Provide the (x, y) coordinate of the cell's center where the given text is located.  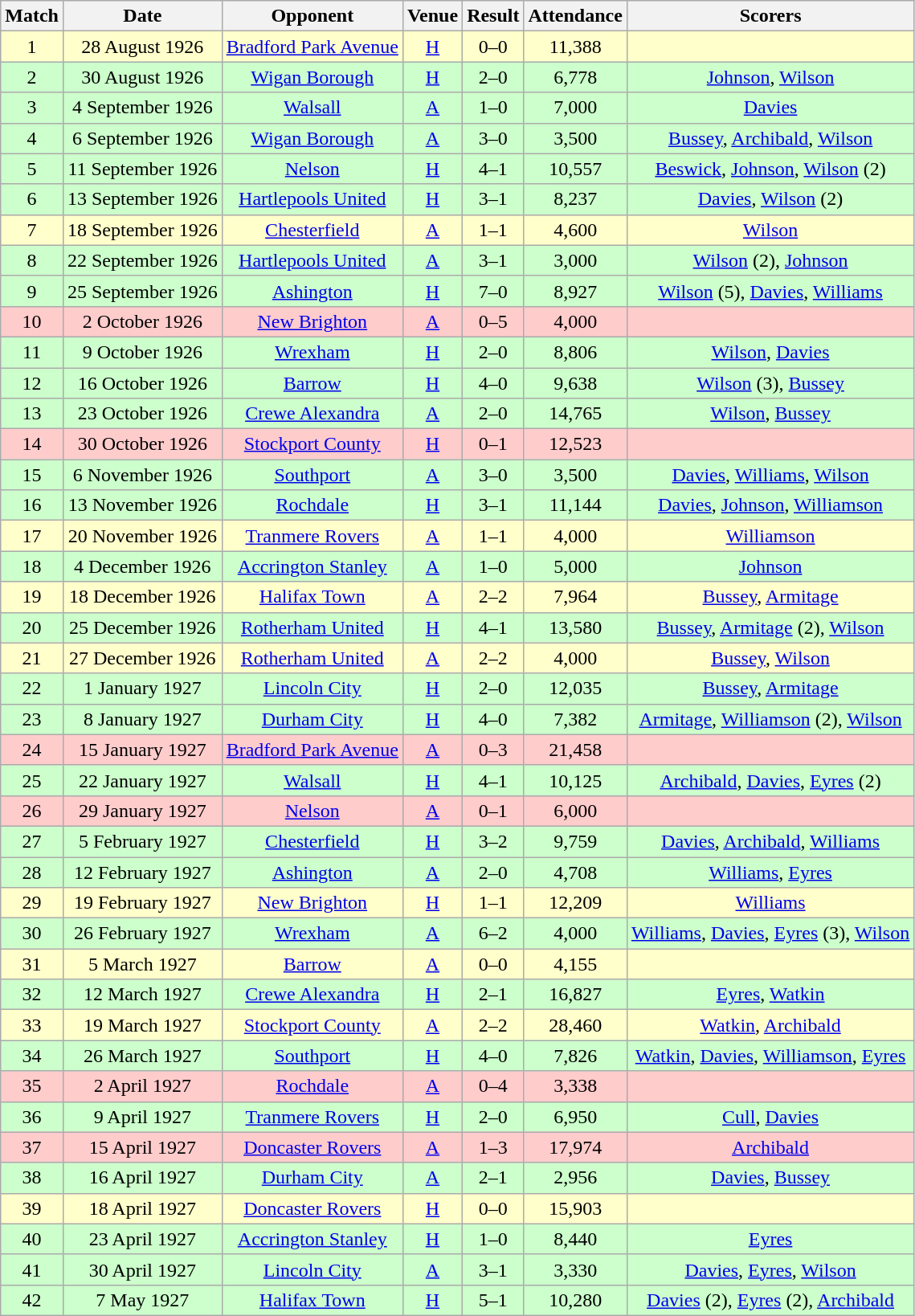
Johnson (770, 566)
7,964 (575, 597)
9,759 (575, 841)
16,827 (575, 995)
4,155 (575, 964)
35 (32, 1086)
12,035 (575, 689)
30 August 1926 (142, 77)
23 October 1926 (142, 414)
9 (32, 291)
11,388 (575, 47)
Davies, Eyres, Wilson (770, 1269)
Bussey, Armitage (2), Wilson (770, 627)
28,460 (575, 1025)
Match (32, 16)
Bussey, Archibald, Wilson (770, 138)
25 December 1926 (142, 627)
42 (32, 1300)
6 (32, 199)
Williamson (770, 536)
30 April 1927 (142, 1269)
3,330 (575, 1269)
Wilson (2), Johnson (770, 260)
6,950 (575, 1117)
30 October 1926 (142, 444)
4 December 1926 (142, 566)
Wilson (5), Davies, Williams (770, 291)
12,209 (575, 903)
3,338 (575, 1086)
Eyres, Watkin (770, 995)
18 December 1926 (142, 597)
Williams, Davies, Eyres (3), Wilson (770, 934)
37 (32, 1147)
15,903 (575, 1208)
3,000 (575, 260)
7,826 (575, 1056)
29 January 1927 (142, 811)
23 (32, 719)
5 March 1927 (142, 964)
2 (32, 77)
10 (32, 321)
1 January 1927 (142, 689)
8,237 (575, 199)
12 February 1927 (142, 872)
18 (32, 566)
6 September 1926 (142, 138)
28 August 1926 (142, 47)
8,440 (575, 1239)
Davies, Wilson (2) (770, 199)
21 (32, 658)
2 October 1926 (142, 321)
14,765 (575, 414)
Cull, Davies (770, 1117)
20 November 1926 (142, 536)
27 December 1926 (142, 658)
Archibald (770, 1147)
5–1 (493, 1300)
11,144 (575, 505)
12,523 (575, 444)
Opponent (312, 16)
6,778 (575, 77)
Bussey, Wilson (770, 658)
Davies, Bussey (770, 1178)
12 March 1927 (142, 995)
6,000 (575, 811)
4,708 (575, 872)
1–3 (493, 1147)
Davies (2), Eyres (2), Archibald (770, 1300)
2 April 1927 (142, 1086)
9 October 1926 (142, 352)
3 (32, 108)
9 April 1927 (142, 1117)
12 (32, 383)
18 April 1927 (142, 1208)
36 (32, 1117)
0–4 (493, 1086)
7–0 (493, 291)
5 (32, 169)
19 February 1927 (142, 903)
25 (32, 780)
29 (32, 903)
14 (32, 444)
40 (32, 1239)
15 April 1927 (142, 1147)
Davies, Williams, Wilson (770, 475)
13 (32, 414)
13 September 1926 (142, 199)
26 (32, 811)
39 (32, 1208)
Watkin, Davies, Williamson, Eyres (770, 1056)
Wilson (3), Bussey (770, 383)
Wilson (770, 230)
Venue (432, 16)
8 (32, 260)
Davies, Johnson, Williamson (770, 505)
41 (32, 1269)
0–5 (493, 321)
Johnson, Wilson (770, 77)
7 May 1927 (142, 1300)
30 (32, 934)
Armitage, Williamson (2), Wilson (770, 719)
11 September 1926 (142, 169)
Davies (770, 108)
16 April 1927 (142, 1178)
8,806 (575, 352)
16 October 1926 (142, 383)
1 (32, 47)
17,974 (575, 1147)
4 September 1926 (142, 108)
4 (32, 138)
34 (32, 1056)
22 September 1926 (142, 260)
21,458 (575, 750)
Williams, Eyres (770, 872)
24 (32, 750)
Archibald, Davies, Eyres (2) (770, 780)
Wilson, Bussey (770, 414)
13,580 (575, 627)
3–2 (493, 841)
2,956 (575, 1178)
22 January 1927 (142, 780)
10,125 (575, 780)
10,280 (575, 1300)
8,927 (575, 291)
Beswick, Johnson, Wilson (2) (770, 169)
5 February 1927 (142, 841)
Davies, Archibald, Williams (770, 841)
33 (32, 1025)
Attendance (575, 16)
23 April 1927 (142, 1239)
32 (32, 995)
7,382 (575, 719)
7 (32, 230)
Date (142, 16)
25 September 1926 (142, 291)
17 (32, 536)
Eyres (770, 1239)
19 March 1927 (142, 1025)
8 January 1927 (142, 719)
11 (32, 352)
19 (32, 597)
15 January 1927 (142, 750)
26 February 1927 (142, 934)
15 (32, 475)
6 November 1926 (142, 475)
28 (32, 872)
Scorers (770, 16)
7,000 (575, 108)
20 (32, 627)
10,557 (575, 169)
4,600 (575, 230)
6–2 (493, 934)
31 (32, 964)
Wilson, Davies (770, 352)
5,000 (575, 566)
Result (493, 16)
22 (32, 689)
Watkin, Archibald (770, 1025)
18 September 1926 (142, 230)
26 March 1927 (142, 1056)
13 November 1926 (142, 505)
27 (32, 841)
Williams (770, 903)
9,638 (575, 383)
0–3 (493, 750)
38 (32, 1178)
16 (32, 505)
